Return (x, y) of the center of cell containing provided text 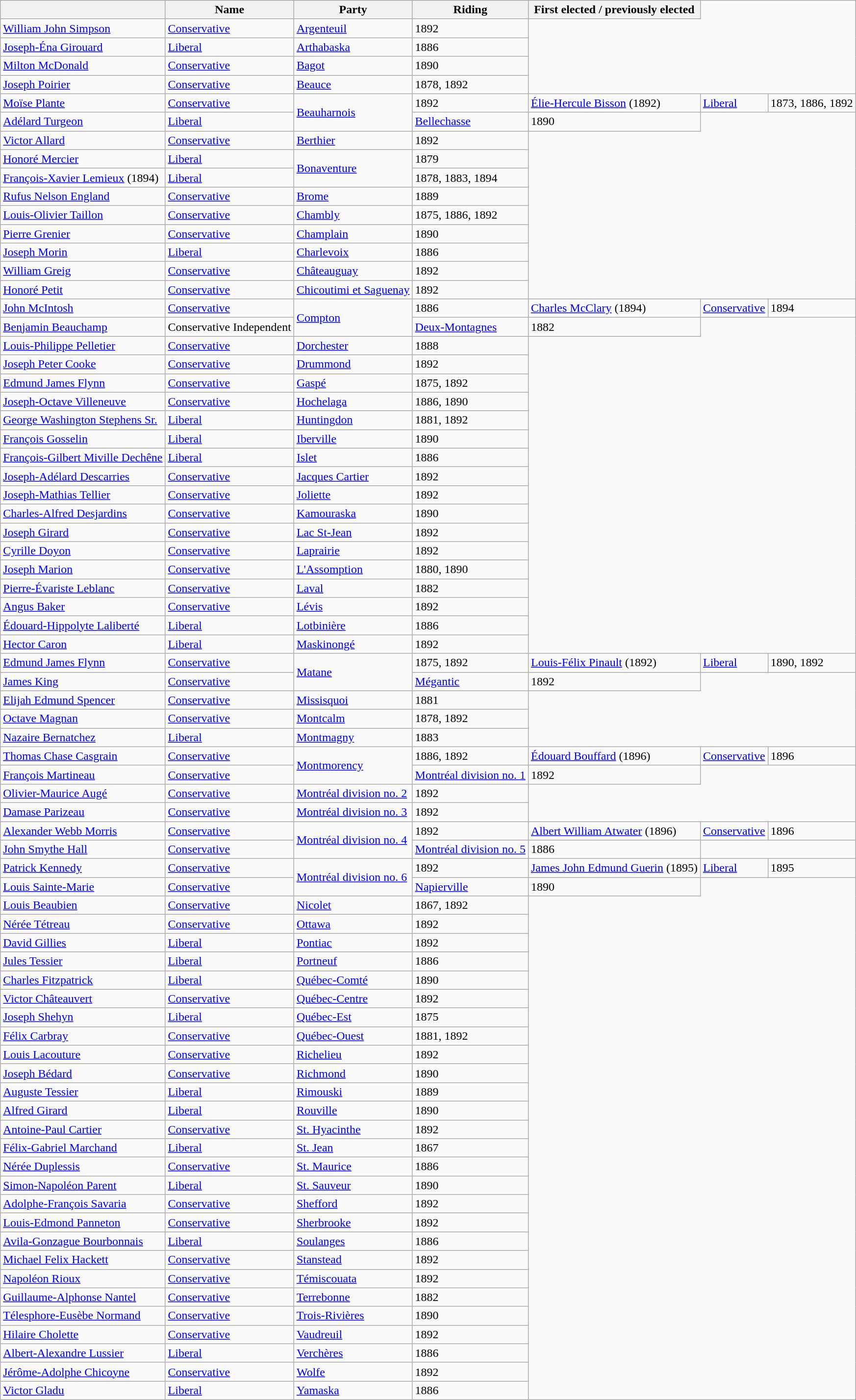
Québec-Centre (353, 999)
Pontiac (353, 943)
Party (353, 10)
Charles McClary (1894) (614, 308)
Adélard Turgeon (83, 122)
Honoré Petit (83, 290)
Cyrille Doyon (83, 551)
Chicoutimi et Saguenay (353, 290)
1875, 1886, 1892 (470, 215)
Soulanges (353, 1241)
Stanstead (353, 1260)
Dorchester (353, 346)
Portneuf (353, 961)
Joseph Bédard (83, 1073)
Lévis (353, 607)
Joseph-Octave Villeneuve (83, 401)
Beauce (353, 84)
François-Xavier Lemieux (1894) (83, 177)
St. Hyacinthe (353, 1129)
Bonaventure (353, 168)
Joseph Peter Cooke (83, 364)
Milton McDonald (83, 66)
Édouard-Hippolyte Laliberté (83, 625)
Témiscouata (353, 1278)
Charles-Alfred Desjardins (83, 513)
Charles Fitzpatrick (83, 980)
Adolphe-François Savaria (83, 1204)
Joseph Girard (83, 532)
Berthier (353, 140)
Laval (353, 588)
1875 (470, 1017)
John Smythe Hall (83, 850)
Compton (353, 318)
Ottawa (353, 924)
Albert William Atwater (1896) (614, 831)
1879 (470, 159)
Alfred Girard (83, 1110)
Patrick Kennedy (83, 868)
1880, 1890 (470, 570)
Montréal division no. 1 (470, 775)
Angus Baker (83, 607)
Félix Carbray (83, 1036)
1867 (470, 1148)
Jules Tessier (83, 961)
Thomas Chase Casgrain (83, 756)
Matane (353, 672)
Joseph-Éna Girouard (83, 47)
Yamaska (353, 1390)
Montréal division no. 4 (353, 840)
Pierre Grenier (83, 234)
David Gillies (83, 943)
Victor Gladu (83, 1390)
Joseph Shehyn (83, 1017)
Montcalm (353, 719)
Drummond (353, 364)
Napierville (470, 887)
1873, 1886, 1892 (812, 103)
1886, 1892 (470, 756)
Damase Parizeau (83, 812)
1881 (470, 700)
Name (229, 10)
Télesphore-Eusèbe Normand (83, 1316)
1895 (812, 868)
First elected / previously elected (614, 10)
Charlevoix (353, 252)
1888 (470, 346)
John McIntosh (83, 308)
Wolfe (353, 1372)
François Martineau (83, 775)
Richelieu (353, 1054)
Louis Beaubien (83, 905)
Champlain (353, 234)
Islet (353, 457)
Louis-Olivier Taillon (83, 215)
Deux-Montagnes (470, 327)
Hector Caron (83, 644)
Hilaire Cholette (83, 1334)
Montréal division no. 3 (353, 812)
Montmorency (353, 765)
Québec-Est (353, 1017)
Laprairie (353, 551)
Simon-Napoléon Parent (83, 1185)
Albert-Alexandre Lussier (83, 1353)
Jérôme-Adolphe Chicoyne (83, 1372)
Missisquoi (353, 700)
Olivier-Maurice Augé (83, 793)
Napoléon Rioux (83, 1278)
Montréal division no. 2 (353, 793)
Arthabaska (353, 47)
Joseph Poirier (83, 84)
L'Assomption (353, 570)
Bagot (353, 66)
Nicolet (353, 905)
Victor Châteauvert (83, 999)
Hochelaga (353, 401)
Mégantic (470, 681)
James King (83, 681)
Nérée Tétreau (83, 924)
Honoré Mercier (83, 159)
Gaspé (353, 383)
Terrebonne (353, 1297)
Victor Allard (83, 140)
Joseph-Mathias Tellier (83, 495)
François Gosselin (83, 439)
Montréal division no. 6 (353, 877)
1867, 1892 (470, 905)
William John Simpson (83, 28)
St. Sauveur (353, 1185)
François-Gilbert Miville Dechêne (83, 457)
Vaudreuil (353, 1334)
Iberville (353, 439)
Kamouraska (353, 513)
Québec-Comté (353, 980)
1883 (470, 737)
St. Jean (353, 1148)
Joseph Morin (83, 252)
1890, 1892 (812, 663)
Édouard Bouffard (1896) (614, 756)
Shefford (353, 1204)
Moïse Plante (83, 103)
1894 (812, 308)
Octave Magnan (83, 719)
Alexander Webb Morris (83, 831)
Maskinongé (353, 644)
Joseph Marion (83, 570)
St. Maurice (353, 1167)
Joliette (353, 495)
Auguste Tessier (83, 1092)
Verchères (353, 1353)
Lac St-Jean (353, 532)
Lotbinière (353, 625)
Félix-Gabriel Marchand (83, 1148)
Conservative Independent (229, 327)
George Washington Stephens Sr. (83, 420)
Pierre-Évariste Leblanc (83, 588)
Louis-Edmond Panneton (83, 1223)
Joseph-Adélard Descarries (83, 476)
Guillaume-Alphonse Nantel (83, 1297)
Brome (353, 196)
Beauharnois (353, 112)
Châteauguay (353, 271)
Montmagny (353, 737)
Nérée Duplessis (83, 1167)
James John Edmund Guerin (1895) (614, 868)
Louis Lacouture (83, 1054)
Argenteuil (353, 28)
Élie-Hercule Bisson (1892) (614, 103)
Benjamin Beauchamp (83, 327)
1886, 1890 (470, 401)
Richmond (353, 1073)
Antoine-Paul Cartier (83, 1129)
Avila-Gonzague Bourbonnais (83, 1241)
Michael Felix Hackett (83, 1260)
Nazaire Bernatchez (83, 737)
Chambly (353, 215)
Louis Sainte-Marie (83, 887)
William Greig (83, 271)
Jacques Cartier (353, 476)
Trois-Rivières (353, 1316)
Montréal division no. 5 (470, 850)
Louis-Philippe Pelletier (83, 346)
Rouville (353, 1110)
Riding (470, 10)
Louis-Félix Pinault (1892) (614, 663)
Sherbrooke (353, 1223)
Québec-Ouest (353, 1036)
Huntingdon (353, 420)
Rufus Nelson England (83, 196)
Bellechasse (470, 122)
1878, 1883, 1894 (470, 177)
Rimouski (353, 1092)
Elijah Edmund Spencer (83, 700)
